Extract the [X, Y] coordinate from the center of the cell holding the provided text.  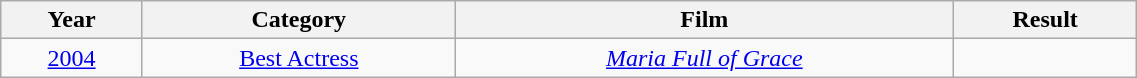
Maria Full of Grace [704, 58]
2004 [72, 58]
Category [298, 20]
Year [72, 20]
Best Actress [298, 58]
Result [1044, 20]
Film [704, 20]
